For the text-containing cell, return its midpoint in [x, y] coordinate format. 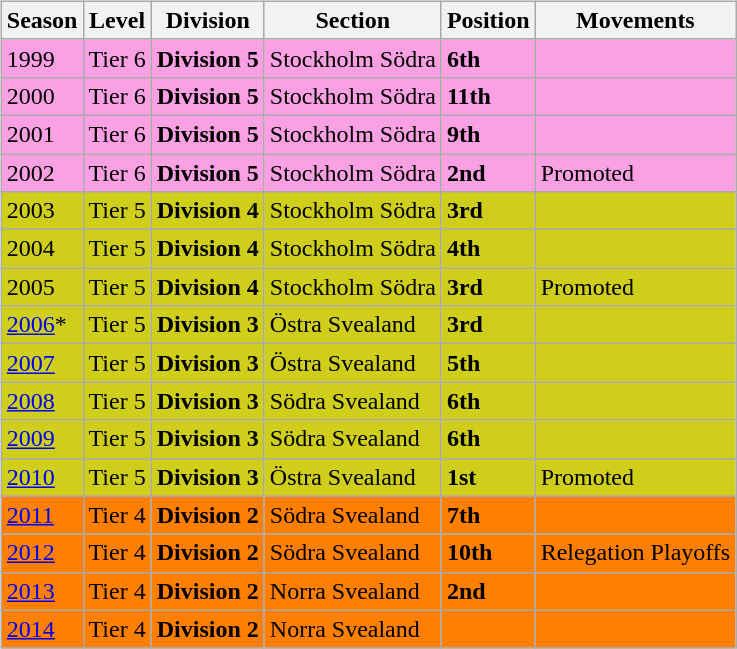
2014 [42, 629]
2012 [42, 553]
Section [352, 20]
2001 [42, 134]
Division [208, 20]
11th [488, 96]
2011 [42, 515]
9th [488, 134]
Level [117, 20]
2005 [42, 287]
2010 [42, 477]
2000 [42, 96]
2002 [42, 173]
1999 [42, 58]
7th [488, 515]
2004 [42, 249]
Relegation Playoffs [636, 553]
10th [488, 553]
2006* [42, 325]
2003 [42, 211]
2009 [42, 439]
1st [488, 477]
2008 [42, 401]
5th [488, 363]
Movements [636, 20]
4th [488, 249]
Position [488, 20]
2007 [42, 363]
2013 [42, 591]
Season [42, 20]
